Output the (X, Y) coordinate of the center of the cell containing the given text.  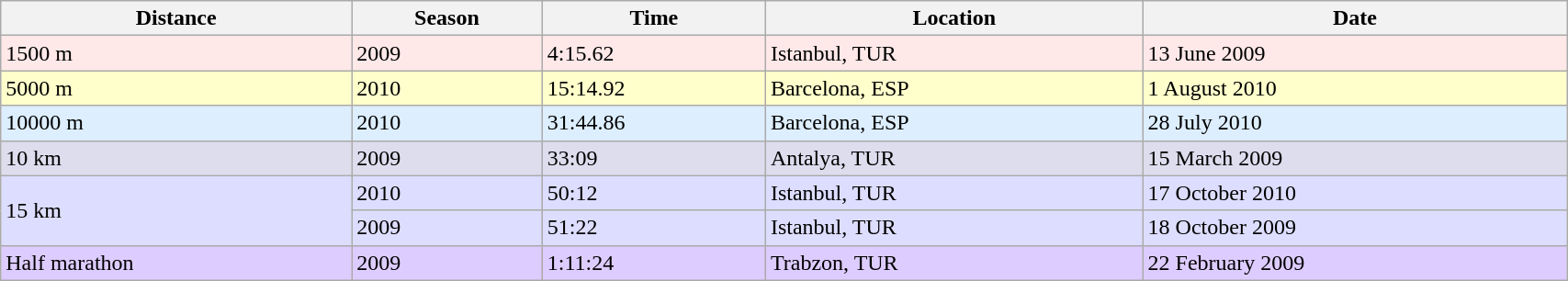
1 August 2010 (1355, 88)
1:11:24 (654, 263)
5000 m (176, 88)
51:22 (654, 228)
Date (1355, 18)
10000 m (176, 123)
Time (654, 18)
33:09 (654, 158)
31:44.86 (654, 123)
4:15.62 (654, 53)
Distance (176, 18)
Location (953, 18)
50:12 (654, 193)
15 km (176, 210)
15:14.92 (654, 88)
1500 m (176, 53)
15 March 2009 (1355, 158)
10 km (176, 158)
Season (447, 18)
Half marathon (176, 263)
28 July 2010 (1355, 123)
Trabzon, TUR (953, 263)
22 February 2009 (1355, 263)
13 June 2009 (1355, 53)
17 October 2010 (1355, 193)
Antalya, TUR (953, 158)
18 October 2009 (1355, 228)
